Return (X, Y) of the center of cell containing provided text 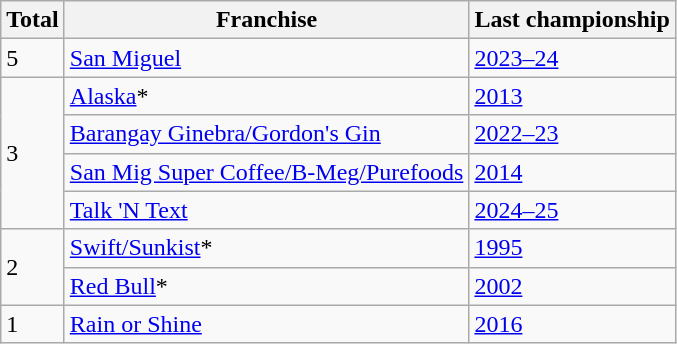
2024–25 (572, 210)
San Miguel (266, 58)
Talk 'N Text (266, 210)
2014 (572, 172)
Red Bull* (266, 286)
Rain or Shine (266, 324)
Franchise (266, 20)
Barangay Ginebra/Gordon's Gin (266, 134)
1995 (572, 248)
Alaska* (266, 96)
2022–23 (572, 134)
San Mig Super Coffee/B-Meg/Purefoods (266, 172)
1 (33, 324)
5 (33, 58)
Total (33, 20)
2023–24 (572, 58)
Swift/Sunkist* (266, 248)
2 (33, 267)
3 (33, 153)
2013 (572, 96)
2016 (572, 324)
Last championship (572, 20)
2002 (572, 286)
